Extract the [X, Y] coordinate from the center of the cell holding the provided text.  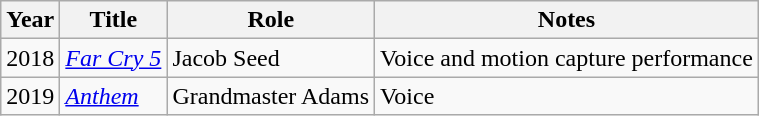
Far Cry 5 [114, 58]
Role [271, 20]
Grandmaster Adams [271, 96]
Year [30, 20]
Voice and motion capture performance [567, 58]
Anthem [114, 96]
Title [114, 20]
Notes [567, 20]
Voice [567, 96]
2018 [30, 58]
Jacob Seed [271, 58]
2019 [30, 96]
